Scan for the cell matching the given text and deliver its [x, y] coordinate at center. 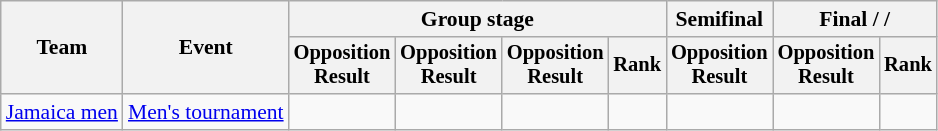
Final / / [855, 19]
Team [62, 48]
Men's tournament [206, 112]
Semifinal [720, 19]
Jamaica men [62, 112]
Group stage [478, 19]
Event [206, 48]
